Capture the cell that displays the provided text and extract its [x, y] central coordinate. 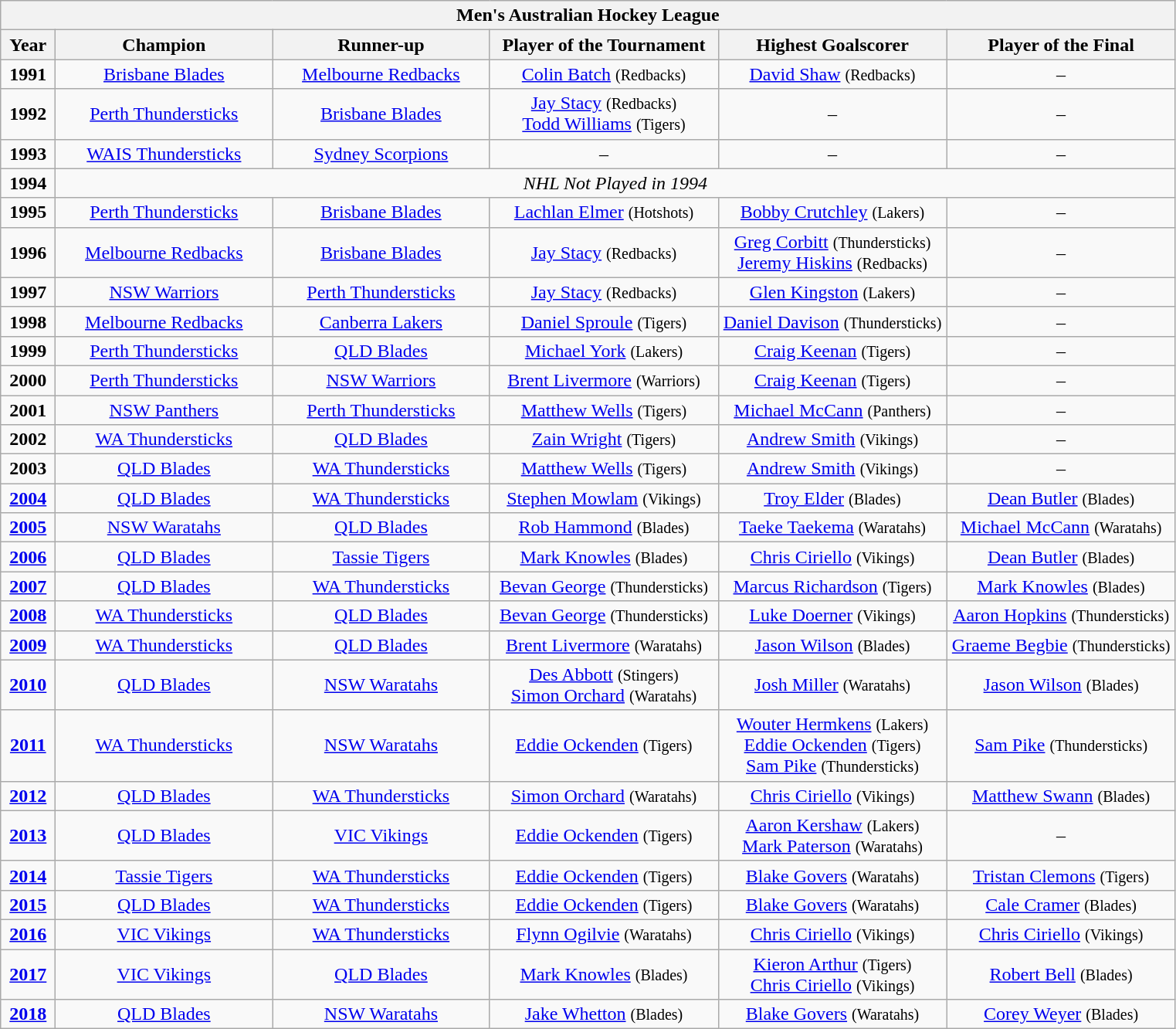
Michael McCann (Panthers) [832, 410]
2016 [28, 934]
Sydney Scorpions [381, 154]
2015 [28, 905]
1996 [28, 252]
1995 [28, 212]
2000 [28, 380]
2017 [28, 973]
Sam Pike (Thundersticks) [1061, 745]
Highest Goalscorer [832, 45]
2010 [28, 684]
Tristan Clemons (Tigers) [1061, 875]
2008 [28, 616]
Glen Kingston (Lakers) [832, 292]
WAIS Thundersticks [164, 154]
1998 [28, 321]
1992 [28, 114]
Taeke Taekema (Waratahs) [832, 528]
Men's Australian Hockey League [588, 15]
2011 [28, 745]
Brent Livermore (Warriors) [604, 380]
2006 [28, 557]
2003 [28, 469]
2004 [28, 498]
Player of the Final [1061, 45]
Greg Corbitt (Thundersticks)Jeremy Hiskins (Redbacks) [832, 252]
Josh Miller (Waratahs) [832, 684]
1994 [28, 183]
2012 [28, 796]
Aaron Hopkins (Thundersticks) [1061, 616]
Year [28, 45]
Des Abbott (Stingers)Simon Orchard (Waratahs) [604, 684]
1997 [28, 292]
Rob Hammond (Blades) [604, 528]
Zain Wright (Tigers) [604, 440]
2014 [28, 875]
Kieron Arthur (Tigers)Chris Ciriello (Vikings) [832, 973]
Michael York (Lakers) [604, 351]
Daniel Sproule (Tigers) [604, 321]
Player of the Tournament [604, 45]
Colin Batch (Redbacks) [604, 74]
David Shaw (Redbacks) [832, 74]
Marcus Richardson (Tigers) [832, 586]
Champion [164, 45]
Robert Bell (Blades) [1061, 973]
Runner-up [381, 45]
Troy Elder (Blades) [832, 498]
Flynn Ogilvie (Waratahs) [604, 934]
2001 [28, 410]
Corey Weyer (Blades) [1061, 1014]
Jay Stacy (Redbacks)Todd Williams (Tigers) [604, 114]
2009 [28, 645]
Luke Doerner (Vikings) [832, 616]
Canberra Lakers [381, 321]
Bobby Crutchley (Lakers) [832, 212]
Stephen Mowlam (Vikings) [604, 498]
Jake Whetton (Blades) [604, 1014]
Cale Cramer (Blades) [1061, 905]
Aaron Kershaw (Lakers)Mark Paterson (Waratahs) [832, 836]
Graeme Begbie (Thundersticks) [1061, 645]
Brent Livermore (Waratahs) [604, 645]
Daniel Davison (Thundersticks) [832, 321]
NHL Not Played in 1994 [615, 183]
NSW Panthers [164, 410]
Wouter Hermkens (Lakers)Eddie Ockenden (Tigers)Sam Pike (Thundersticks) [832, 745]
Michael McCann (Waratahs) [1061, 528]
Matthew Swann (Blades) [1061, 796]
1991 [28, 74]
Lachlan Elmer (Hotshots) [604, 212]
2018 [28, 1014]
1999 [28, 351]
2002 [28, 440]
2005 [28, 528]
2013 [28, 836]
1993 [28, 154]
Simon Orchard (Waratahs) [604, 796]
2007 [28, 586]
